Locate the cell with the specified text and output its (X, Y) center coordinate. 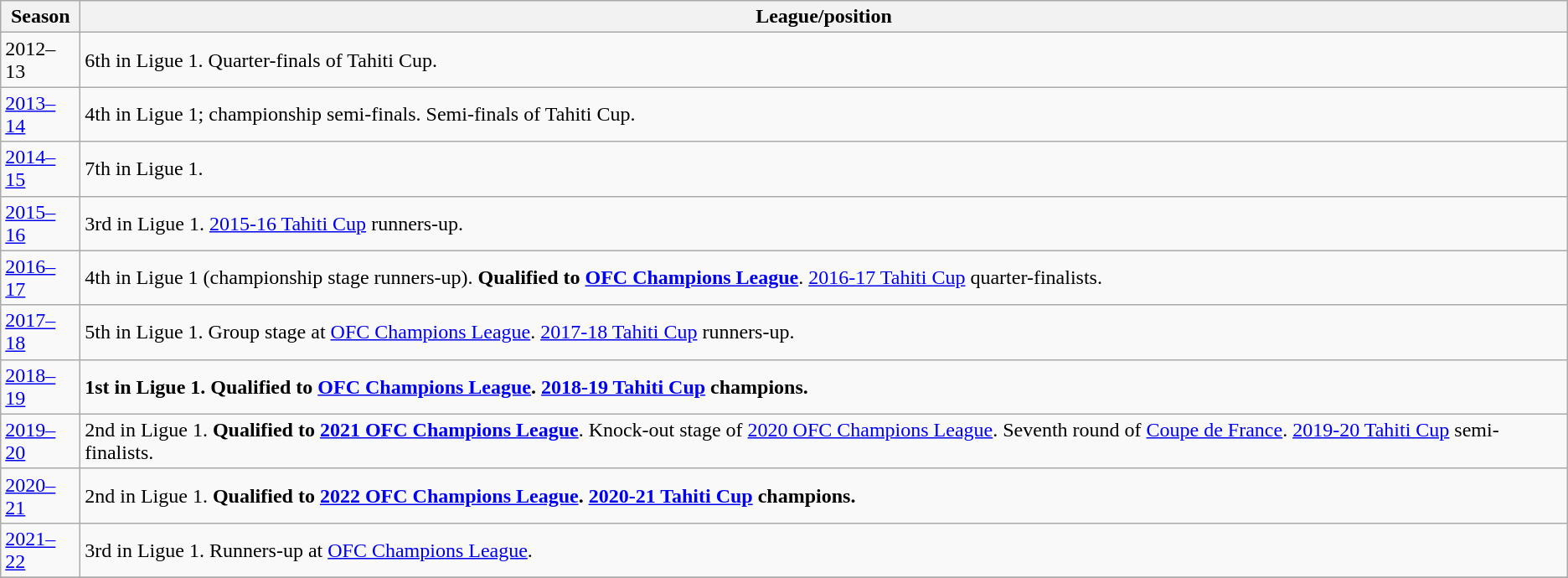
Season (40, 17)
5th in Ligue 1. Group stage at OFC Champions League. 2017-18 Tahiti Cup runners-up. (824, 332)
2021–22 (40, 550)
2019–20 (40, 441)
4th in Ligue 1 (championship stage runners-up). Qualified to OFC Champions League. 2016-17 Tahiti Cup quarter-finalists. (824, 278)
2014–15 (40, 169)
2017–18 (40, 332)
League/position (824, 17)
2016–17 (40, 278)
2015–16 (40, 223)
3rd in Ligue 1. 2015-16 Tahiti Cup runners-up. (824, 223)
1st in Ligue 1. Qualified to OFC Champions League. 2018-19 Tahiti Cup champions. (824, 387)
3rd in Ligue 1. Runners-up at OFC Champions League. (824, 550)
2020–21 (40, 496)
2013–14 (40, 114)
2nd in Ligue 1. Qualified to 2022 OFC Champions League. 2020-21 Tahiti Cup champions. (824, 496)
6th in Ligue 1. Quarter-finals of Tahiti Cup. (824, 60)
7th in Ligue 1. (824, 169)
2018–19 (40, 387)
4th in Ligue 1; championship semi-finals. Semi-finals of Tahiti Cup. (824, 114)
2012–13 (40, 60)
